Identify which cell holds the provided text, then report its (x, y) central coordinate. 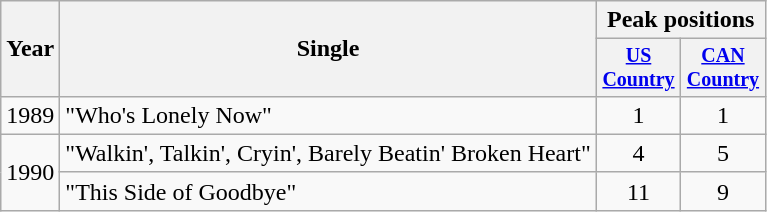
1989 (30, 115)
"Walkin', Talkin', Cryin', Barely Beatin' Broken Heart" (328, 153)
"Who's Lonely Now" (328, 115)
11 (638, 191)
CAN Country (723, 68)
Single (328, 49)
Year (30, 49)
Peak positions (680, 20)
"This Side of Goodbye" (328, 191)
5 (723, 153)
1990 (30, 172)
US Country (638, 68)
9 (723, 191)
4 (638, 153)
